Identify which cell holds the provided text, then report its (X, Y) central coordinate. 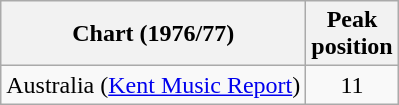
11 (352, 85)
Australia (Kent Music Report) (154, 85)
Chart (1976/77) (154, 34)
Peakposition (352, 34)
